Scan for the cell matching the given text and deliver its [x, y] coordinate at center. 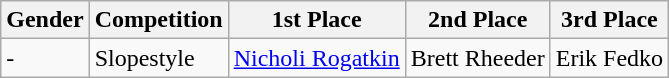
2nd Place [478, 20]
3rd Place [609, 20]
Gender [45, 20]
Slopestyle [158, 58]
Competition [158, 20]
Nicholi Rogatkin [316, 58]
Erik Fedko [609, 58]
Brett Rheeder [478, 58]
1st Place [316, 20]
- [45, 58]
